Return the (x, y) coordinate for the center point of the cell that contains the specified text.  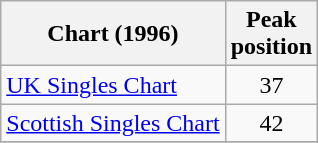
UK Singles Chart (113, 85)
Chart (1996) (113, 34)
Scottish Singles Chart (113, 123)
37 (271, 85)
42 (271, 123)
Peakposition (271, 34)
